Extract the (x, y) coordinate from the center of the cell holding the provided text.  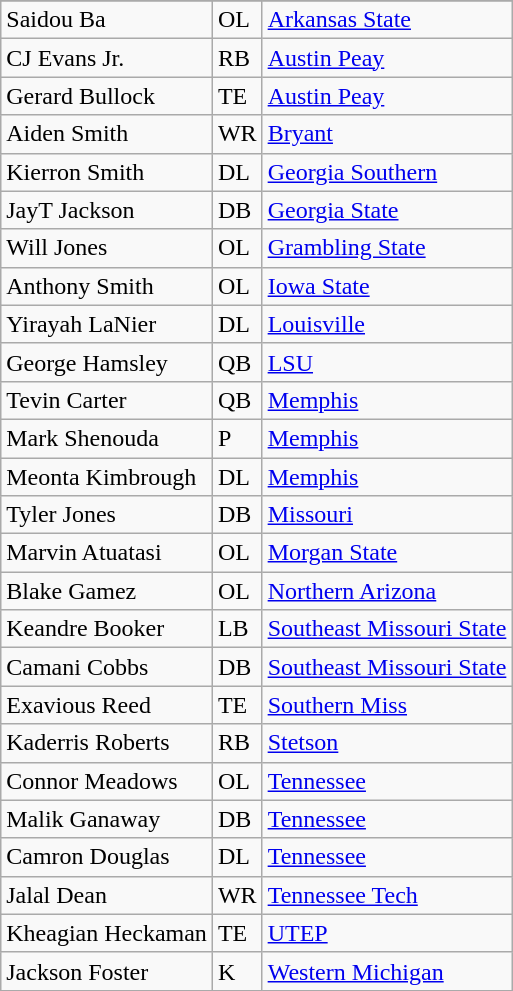
Keandre Booker (107, 629)
Marvin Atuatasi (107, 553)
Mark Shenouda (107, 438)
Stetson (387, 743)
UTEP (387, 933)
K (237, 971)
Jackson Foster (107, 971)
Georgia State (387, 210)
George Hamsley (107, 362)
Northern Arizona (387, 591)
Camron Douglas (107, 857)
Yirayah LaNier (107, 324)
LB (237, 629)
Jalal Dean (107, 895)
Western Michigan (387, 971)
Tyler Jones (107, 515)
CJ Evans Jr. (107, 58)
Arkansas State (387, 20)
Missouri (387, 515)
Kaderris Roberts (107, 743)
Tennessee Tech (387, 895)
Saidou Ba (107, 20)
Exavious Reed (107, 705)
Anthony Smith (107, 286)
JayT Jackson (107, 210)
P (237, 438)
Gerard Bullock (107, 96)
Kierron Smith (107, 172)
Will Jones (107, 248)
Southern Miss (387, 705)
Malik Ganaway (107, 819)
Georgia Southern (387, 172)
Iowa State (387, 286)
Grambling State (387, 248)
Bryant (387, 134)
Aiden Smith (107, 134)
Meonta Kimbrough (107, 477)
Louisville (387, 324)
Connor Meadows (107, 781)
Camani Cobbs (107, 667)
Morgan State (387, 553)
Tevin Carter (107, 400)
Blake Gamez (107, 591)
Kheagian Heckaman (107, 933)
LSU (387, 362)
